Detect which cell encompasses the target text, then output its (x, y) center coordinate. 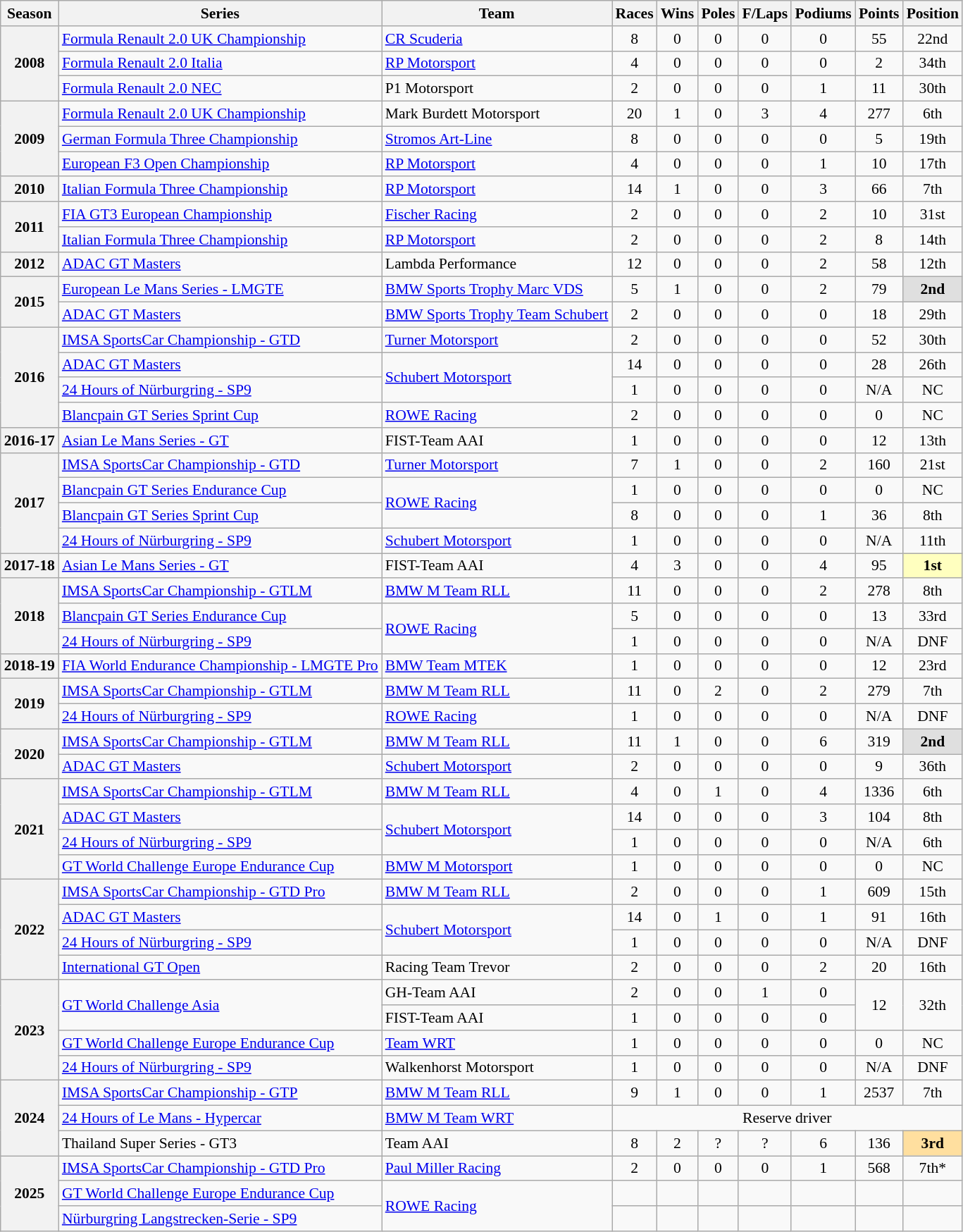
34th (933, 63)
German Formula Three Championship (220, 139)
66 (879, 190)
BMW M Team WRT (497, 1119)
Nürburgring Langstrecken-Serie - SP9 (220, 1219)
36th (933, 767)
52 (879, 340)
IMSA SportsCar Championship - GTP (220, 1093)
79 (879, 290)
P1 Motorsport (497, 89)
CR Scuderia (497, 39)
279 (879, 691)
2537 (879, 1093)
Position (933, 13)
23rd (933, 666)
Podiums (823, 13)
Thailand Super Series - GT3 (220, 1143)
2016 (30, 377)
2019 (30, 703)
International GT Open (220, 968)
12th (933, 264)
Formula Renault 2.0 Italia (220, 63)
609 (879, 892)
Team AAI (497, 1143)
2018-19 (30, 666)
2022 (30, 930)
Stromos Art-Line (497, 139)
BMW M Motorsport (497, 867)
2018 (30, 616)
13th (933, 441)
17th (933, 164)
26th (933, 365)
2017 (30, 503)
Fischer Racing (497, 214)
13 (879, 616)
GT World Challenge Asia (220, 1005)
278 (879, 591)
FIA GT3 European Championship (220, 214)
Paul Miller Racing (497, 1169)
2011 (30, 227)
91 (879, 918)
BMW Sports Trophy Team Schubert (497, 315)
319 (879, 741)
FIA World Endurance Championship - LMGTE Pro (220, 666)
18 (879, 315)
2023 (30, 1030)
Team (497, 13)
Poles (718, 13)
277 (879, 114)
55 (879, 39)
Series (220, 13)
22nd (933, 39)
Walkenhorst Motorsport (497, 1068)
2016-17 (30, 441)
104 (879, 817)
7th* (933, 1169)
29th (933, 315)
Points (879, 13)
2009 (30, 140)
15th (933, 892)
Racing Team Trevor (497, 968)
568 (879, 1169)
Team WRT (497, 1043)
2017-18 (30, 566)
2015 (30, 302)
24 Hours of Le Mans - Hypercar (220, 1119)
2021 (30, 830)
BMW Sports Trophy Marc VDS (497, 290)
2020 (30, 754)
European Le Mans Series - LMGTE (220, 290)
95 (879, 566)
19th (933, 139)
F/Laps (765, 13)
36 (879, 516)
7 (635, 465)
Season (30, 13)
1336 (879, 792)
Races (635, 13)
32th (933, 1005)
3rd (933, 1143)
GH-Team AAI (497, 993)
Formula Renault 2.0 NEC (220, 89)
Mark Burdett Motorsport (497, 114)
2008 (30, 63)
BMW Team MTEK (497, 666)
Reserve driver (788, 1119)
1st (933, 566)
21st (933, 465)
2024 (30, 1118)
2025 (30, 1194)
11th (933, 541)
28 (879, 365)
58 (879, 264)
160 (879, 465)
2010 (30, 190)
2012 (30, 264)
European F3 Open Championship (220, 164)
31st (933, 214)
136 (879, 1143)
14th (933, 240)
33rd (933, 616)
Wins (678, 13)
Lambda Performance (497, 264)
